Capture the cell that displays the provided text and extract its [X, Y] central coordinate. 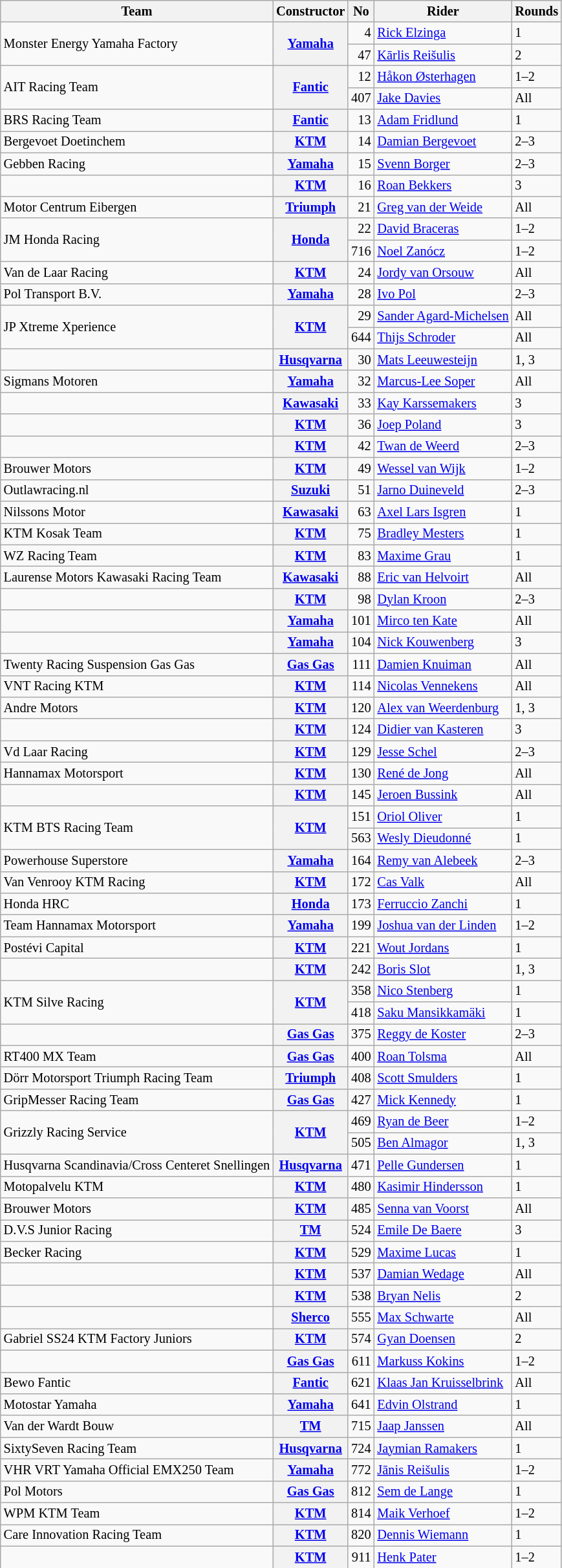
Team Hannamax Motorsport [137, 926]
Max Schwarte [442, 1318]
Jesse Schel [442, 752]
129 [361, 752]
WPM KTM Team [137, 1514]
36 [361, 425]
Sem de Lange [442, 1492]
Vd Laar Racing [137, 752]
Remy van Alebeek [442, 860]
Didier van Kasteren [442, 730]
Oriol Oliver [442, 817]
172 [361, 882]
Jake Davies [442, 98]
Gebben Racing [137, 164]
Thijs Schroder [442, 338]
812 [361, 1492]
Cas Valk [442, 882]
42 [361, 446]
KTM Silve Racing [137, 1001]
814 [361, 1514]
427 [361, 1100]
574 [361, 1339]
469 [361, 1122]
83 [361, 556]
Henk Pater [442, 1557]
Van de Laar Racing [137, 272]
Mirco ten Kate [442, 621]
Constructor [310, 11]
Roan Tolsma [442, 1056]
Gabriel SS24 KTM Factory Juniors [137, 1339]
Becker Racing [137, 1252]
Adam Fridlund [442, 120]
Pelle Gundersen [442, 1165]
145 [361, 795]
51 [361, 490]
173 [361, 904]
32 [361, 381]
GripMesser Racing Team [137, 1100]
Team [137, 11]
524 [361, 1230]
WZ Racing Team [137, 556]
RT400 MX Team [137, 1056]
Suzuki [310, 490]
Laurense Motors Kawasaki Racing Team [137, 577]
Rider [442, 11]
Klaas Jan Kruisselbrink [442, 1383]
Jordy van Orsouw [442, 272]
Joep Poland [442, 425]
Damien Knuiman [442, 664]
JP Xtreme Xperience [137, 327]
Jarno Duineveld [442, 490]
538 [361, 1296]
Jaap Janssen [442, 1426]
151 [361, 817]
471 [361, 1165]
Care Innovation Racing Team [137, 1535]
VHR VRT Yamaha Official EMX250 Team [137, 1470]
820 [361, 1535]
Van Venrooy KTM Racing [137, 882]
Nicolas Vennekens [442, 686]
Nico Stenberg [442, 991]
KTM BTS Racing Team [137, 828]
Ryan de Beer [442, 1122]
358 [361, 991]
Mick Kennedy [442, 1100]
47 [361, 55]
Motopalvelu KTM [137, 1187]
Wessel van Wijk [442, 468]
418 [361, 1013]
SixtySeven Racing Team [137, 1448]
120 [361, 708]
Marcus-Lee Soper [442, 381]
Eric van Helvoirt [442, 577]
485 [361, 1208]
Senna van Voorst [442, 1208]
644 [361, 338]
Gyan Doensen [442, 1339]
30 [361, 360]
221 [361, 948]
114 [361, 686]
Emile De Baere [442, 1230]
Edvin Olstrand [442, 1404]
621 [361, 1383]
13 [361, 120]
Ivo Pol [442, 294]
Jaymian Ramakers [442, 1448]
David Braceras [442, 229]
563 [361, 838]
Damian Bergevoet [442, 142]
Sigmans Motoren [137, 381]
199 [361, 926]
529 [361, 1252]
101 [361, 621]
Kay Karssemakers [442, 403]
22 [361, 229]
Powerhouse Superstore [137, 860]
Damian Wedage [442, 1274]
Grizzly Racing Service [137, 1132]
480 [361, 1187]
Markuss Kokins [442, 1361]
104 [361, 642]
772 [361, 1470]
Maxime Grau [442, 556]
Rounds [537, 11]
Boris Slot [442, 969]
KTM Kosak Team [137, 534]
VNT Racing KTM [137, 686]
124 [361, 730]
29 [361, 316]
12 [361, 76]
716 [361, 251]
164 [361, 860]
63 [361, 512]
Bewo Fantic [137, 1383]
Maxime Lucas [442, 1252]
Jānis Reišulis [442, 1470]
Scott Smulders [442, 1078]
Twenty Racing Suspension Gas Gas [137, 664]
Wout Jordans [442, 948]
16 [361, 186]
611 [361, 1361]
Håkon Østerhagen [442, 76]
Saku Mansikkamäki [442, 1013]
15 [361, 164]
Husqvarna Scandinavia/Cross Centeret Snellingen [137, 1165]
Bradley Mesters [442, 534]
Motostar Yamaha [137, 1404]
911 [361, 1557]
Maik Verhoef [442, 1514]
505 [361, 1143]
88 [361, 577]
400 [361, 1056]
Van der Wardt Bouw [137, 1426]
Joshua van der Linden [442, 926]
407 [361, 98]
Bryan Nelis [442, 1296]
René de Jong [442, 773]
Sherco [310, 1318]
33 [361, 403]
408 [361, 1078]
Alex van Weerdenburg [442, 708]
4 [361, 33]
111 [361, 664]
21 [361, 207]
Rick Elzinga [442, 33]
715 [361, 1426]
14 [361, 142]
Dörr Motorsport Triumph Racing Team [137, 1078]
Motor Centrum Eibergen [137, 207]
242 [361, 969]
555 [361, 1318]
24 [361, 272]
Sander Agard-Michelsen [442, 316]
Greg van der Weide [442, 207]
Dennis Wiemann [442, 1535]
Hannamax Motorsport [137, 773]
Noel Zanócz [442, 251]
Pol Motors [137, 1492]
28 [361, 294]
98 [361, 599]
Nilssons Motor [137, 512]
375 [361, 1034]
49 [361, 468]
No [361, 11]
Nick Kouwenberg [442, 642]
Dylan Kroon [442, 599]
Bergevoet Doetinchem [137, 142]
130 [361, 773]
Outlawracing.nl [137, 490]
Kārlis Reišulis [442, 55]
JM Honda Racing [137, 239]
Svenn Borger [442, 164]
Monster Energy Yamaha Factory [137, 44]
AIT Racing Team [137, 87]
Honda HRC [137, 904]
BRS Racing Team [137, 120]
Roan Bekkers [442, 186]
Twan de Weerd [442, 446]
Wesly Dieudonné [442, 838]
Postévi Capital [137, 948]
Ferruccio Zanchi [442, 904]
D.V.S Junior Racing [137, 1230]
Pol Transport B.V. [137, 294]
537 [361, 1274]
641 [361, 1404]
Jeroen Bussink [442, 795]
724 [361, 1448]
Ben Almagor [442, 1143]
Axel Lars Isgren [442, 512]
Reggy de Koster [442, 1034]
Andre Motors [137, 708]
Kasimir Hindersson [442, 1187]
Mats Leeuwesteijn [442, 360]
75 [361, 534]
